Pinpoint the cell where the given text exists, returning its (X, Y) midpoint coordinate. 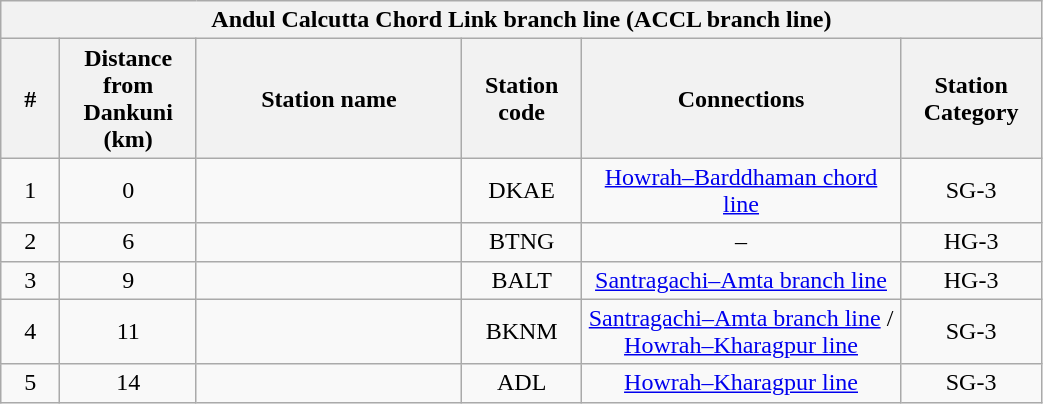
Station Category (971, 98)
6 (128, 242)
Station code (522, 98)
Andul Calcutta Chord Link branch line (ACCL branch line) (522, 20)
Santragachi–Amta branch line / Howrah–Kharagpur line (741, 332)
BKNM (522, 332)
1 (30, 190)
Howrah–Barddhaman chord line (741, 190)
– (741, 242)
11 (128, 332)
0 (128, 190)
14 (128, 383)
Santragachi–Amta branch line (741, 280)
3 (30, 280)
Distance from Dankuni (km) (128, 98)
Station name (328, 98)
5 (30, 383)
DKAE (522, 190)
BALT (522, 280)
BTNG (522, 242)
2 (30, 242)
ADL (522, 383)
Howrah–Kharagpur line (741, 383)
Connections (741, 98)
9 (128, 280)
4 (30, 332)
# (30, 98)
